From the cell containing the given text, extract its center point as [x, y] coordinate. 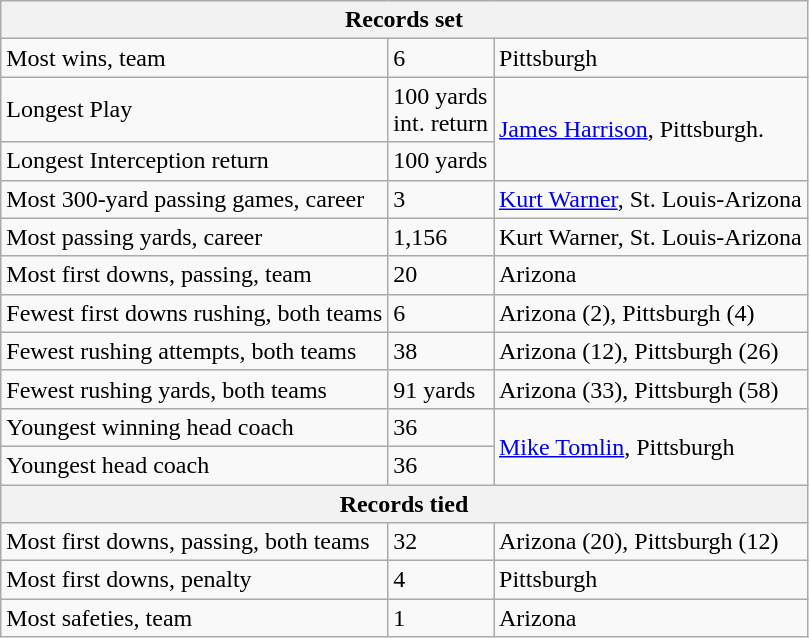
38 [441, 351]
Most first downs, penalty [194, 580]
Mike Tomlin, Pittsburgh [651, 446]
Fewest rushing attempts, both teams [194, 351]
Most passing yards, career [194, 237]
4 [441, 580]
Longest Play [194, 110]
James Harrison, Pittsburgh. [651, 128]
1,156 [441, 237]
3 [441, 199]
Arizona (12), Pittsburgh (26) [651, 351]
Youngest winning head coach [194, 427]
32 [441, 542]
Longest Interception return [194, 161]
20 [441, 275]
1 [441, 618]
Fewest rushing yards, both teams [194, 389]
Most 300-yard passing games, career [194, 199]
Most safeties, team [194, 618]
Most wins, team [194, 58]
Arizona (2), Pittsburgh (4) [651, 313]
Youngest head coach [194, 465]
Most first downs, passing, both teams [194, 542]
100 yardsint. return [441, 110]
Arizona (20), Pittsburgh (12) [651, 542]
Records tied [404, 503]
Arizona (33), Pittsburgh (58) [651, 389]
Most first downs, passing, team [194, 275]
100 yards [441, 161]
Records set [404, 20]
Fewest first downs rushing, both teams [194, 313]
91 yards [441, 389]
